Identify which cell holds the provided text, then report its [X, Y] central coordinate. 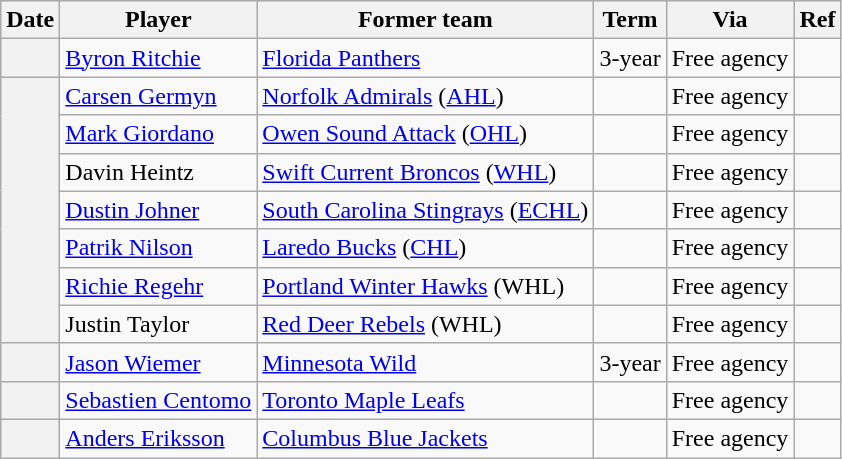
Minnesota Wild [426, 362]
Laredo Bucks (CHL) [426, 248]
Florida Panthers [426, 58]
Player [158, 20]
Davin Heintz [158, 172]
South Carolina Stingrays (ECHL) [426, 210]
Mark Giordano [158, 134]
Ref [818, 20]
Owen Sound Attack (OHL) [426, 134]
Columbus Blue Jackets [426, 438]
Dustin Johner [158, 210]
Term [630, 20]
Norfolk Admirals (AHL) [426, 96]
Justin Taylor [158, 324]
Anders Eriksson [158, 438]
Swift Current Broncos (WHL) [426, 172]
Portland Winter Hawks (WHL) [426, 286]
Byron Ritchie [158, 58]
Red Deer Rebels (WHL) [426, 324]
Patrik Nilson [158, 248]
Via [730, 20]
Former team [426, 20]
Jason Wiemer [158, 362]
Carsen Germyn [158, 96]
Date [30, 20]
Sebastien Centomo [158, 400]
Richie Regehr [158, 286]
Toronto Maple Leafs [426, 400]
